Provide the [x, y] coordinate of the cell's center where the given text is located.  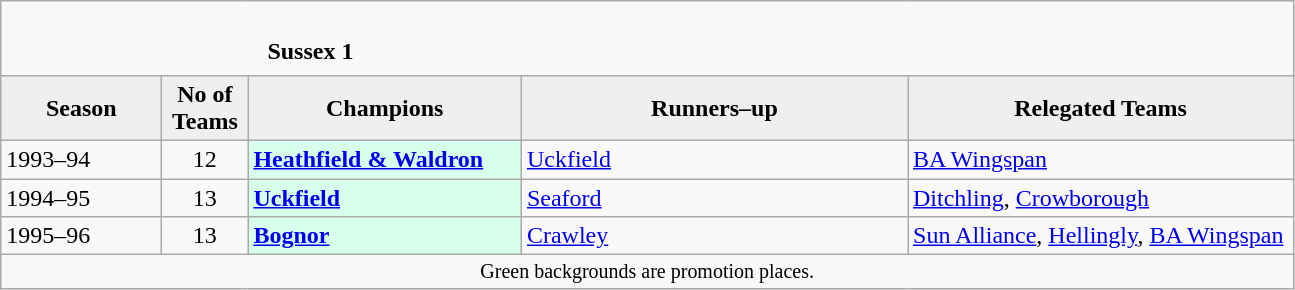
Green backgrounds are promotion places. [648, 272]
No of Teams [205, 108]
Ditchling, Crowborough [1101, 197]
BA Wingspan [1101, 159]
Crawley [714, 236]
Champions [385, 108]
Seaford [714, 197]
1994–95 [82, 197]
1995–96 [82, 236]
1993–94 [82, 159]
Runners–up [714, 108]
Relegated Teams [1101, 108]
12 [205, 159]
Sun Alliance, Hellingly, BA Wingspan [1101, 236]
Season [82, 108]
Heathfield & Waldron [385, 159]
Bognor [385, 236]
